Locate the cell with the specified text and output its (x, y) center coordinate. 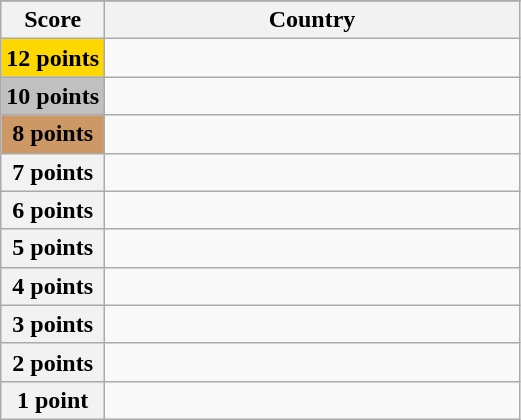
3 points (53, 324)
6 points (53, 210)
5 points (53, 248)
Score (53, 20)
7 points (53, 172)
10 points (53, 96)
12 points (53, 58)
4 points (53, 286)
Country (312, 20)
2 points (53, 362)
8 points (53, 134)
1 point (53, 400)
